Identify which cell holds the provided text, then report its (x, y) central coordinate. 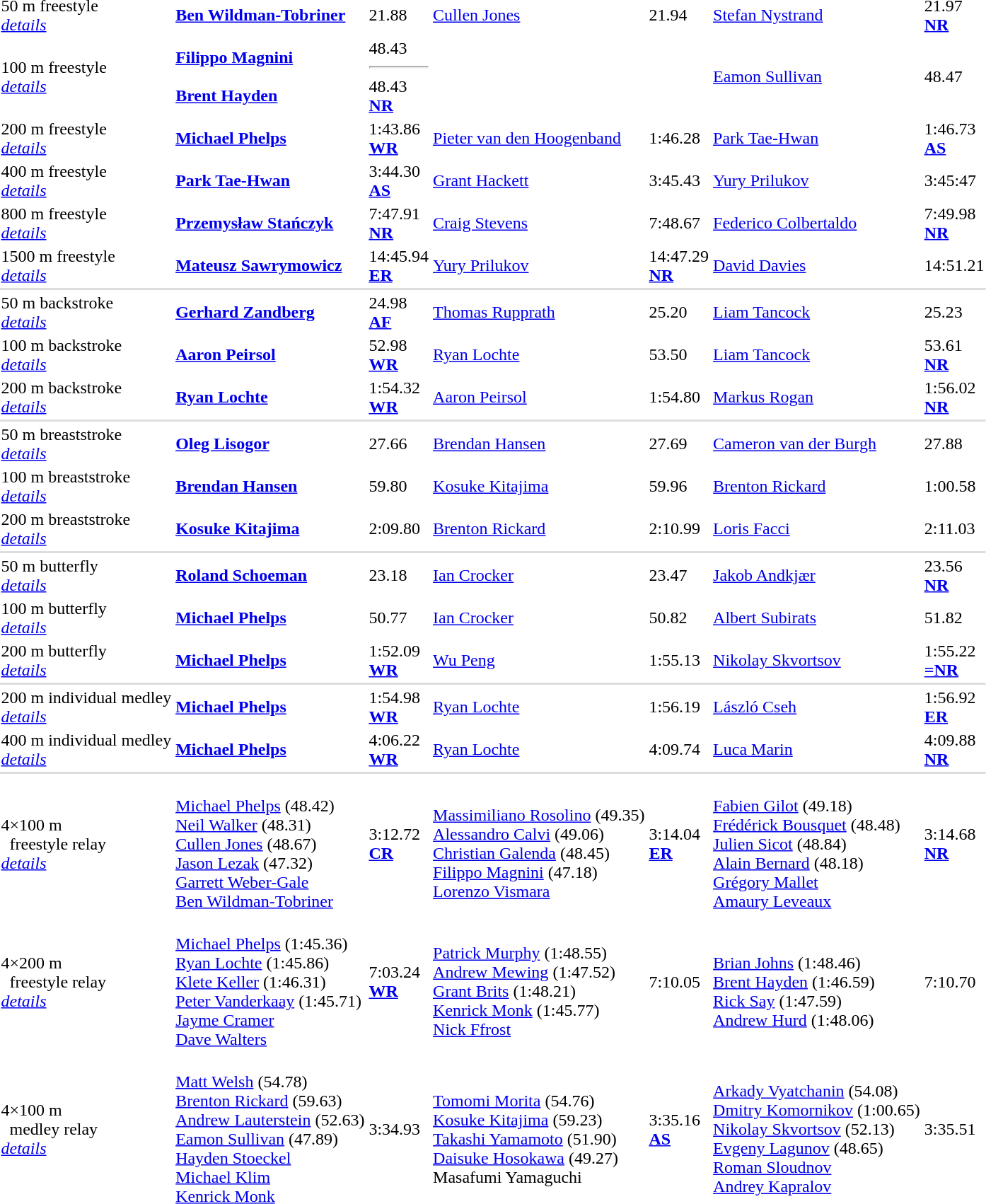
1:56.19 (679, 707)
Fabien Gilot (49.18)Frédérick Bousquet (48.48)Julien Sicot (48.84)Alain Bernard (48.18)Grégory MalletAmaury Leveaux (817, 844)
7:10.05 (679, 982)
3:12.72CR (399, 844)
Albert Subirats (817, 618)
Loris Facci (817, 529)
4:06.22WR (399, 750)
Grant Hackett (539, 181)
Przemysław Stańczyk (270, 224)
1:43.86WR (399, 139)
200 m breaststrokedetails (86, 529)
7:10.70 (954, 982)
23.47 (679, 576)
59.80 (399, 487)
3:44.30AS (399, 181)
David Davies (817, 266)
100 m backstroke details (86, 355)
1:46.28 (679, 139)
800 m freestyle details (86, 224)
14:45.94ER (399, 266)
53.61NR (954, 355)
Wu Peng (539, 661)
Oleg Lisogor (270, 444)
200 m butterflydetails (86, 661)
23.56NR (954, 576)
Gerhard Zandberg (270, 313)
2:10.99 (679, 529)
400 m individual medleydetails (86, 750)
27.69 (679, 444)
59.96 (679, 487)
50 m butterflydetails (86, 576)
25.23 (954, 313)
100 m butterflydetails (86, 618)
27.88 (954, 444)
400 m freestyle details (86, 181)
Federico Colbertaldo (817, 224)
200 m individual medleydetails (86, 707)
7:48.67 (679, 224)
3:45:47 (954, 181)
1:46.73AS (954, 139)
48.4348.43NR (399, 76)
3:14.68NR (954, 844)
1:54.80 (679, 398)
1:56.92ER (954, 707)
100 m breaststrokedetails (86, 487)
Michael Phelps (1:45.36)Ryan Lochte (1:45.86)Klete Keller (1:46.31)Peter Vanderkaay (1:45.71)Jayme CramerDave Walters (270, 982)
23.18 (399, 576)
1:54.32WR (399, 398)
27.66 (399, 444)
14:47.29NR (679, 266)
50 m backstroke details (86, 313)
Nikolay Skvortsov (817, 661)
200 m freestyledetails (86, 139)
1:52.09WR (399, 661)
1:55.22=NR (954, 661)
László Cseh (817, 707)
4:09.74 (679, 750)
51.82 (954, 618)
7:49.98NR (954, 224)
3:14.04ER (679, 844)
53.50 (679, 355)
52.98WR (399, 355)
2:09.80 (399, 529)
50.77 (399, 618)
Roland Schoeman (270, 576)
1:56.02NR (954, 398)
Filippo MagniniBrent Hayden (270, 76)
1:00.58 (954, 487)
Pieter van den Hoogenband (539, 139)
Jakob Andkjær (817, 576)
50 m breaststrokedetails (86, 444)
Cameron van der Burgh (817, 444)
48.47 (954, 76)
Luca Marin (817, 750)
Craig Stevens (539, 224)
7:03.24WR (399, 982)
Markus Rogan (817, 398)
Michael Phelps (48.42)Neil Walker (48.31)Cullen Jones (48.67)Jason Lezak (47.32)Garrett Weber-GaleBen Wildman-Tobriner (270, 844)
25.20 (679, 313)
4:09.88NR (954, 750)
7:47.91NR (399, 224)
2:11.03 (954, 529)
4×100 m freestyle relaydetails (86, 844)
100 m freestyledetails (86, 76)
Patrick Murphy (1:48.55)Andrew Mewing (1:47.52)Grant Brits (1:48.21)Kenrick Monk (1:45.77)Nick Ffrost (539, 982)
4×200 m freestyle relaydetails (86, 982)
1:55.13 (679, 661)
50.82 (679, 618)
14:51.21 (954, 266)
Mateusz Sawrymowicz (270, 266)
200 m backstrokedetails (86, 398)
24.98AF (399, 313)
1:54.98WR (399, 707)
1500 m freestyledetails (86, 266)
Eamon Sullivan (817, 76)
Thomas Rupprath (539, 313)
3:45.43 (679, 181)
Brian Johns (1:48.46)Brent Hayden (1:46.59)Rick Say (1:47.59)Andrew Hurd (1:48.06) (817, 982)
Massimiliano Rosolino (49.35)Alessandro Calvi (49.06)Christian Galenda (48.45)Filippo Magnini (47.18) Lorenzo Vismara (539, 844)
